From the cell containing the given text, extract its center point as (x, y) coordinate. 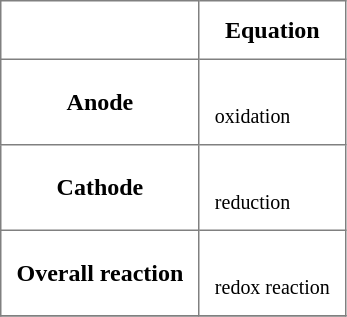
Equation (272, 30)
redox reaction (272, 273)
Overall reaction (100, 273)
reduction (272, 188)
oxidation (272, 102)
Cathode (100, 188)
Anode (100, 102)
